Pinpoint the cell where the given text exists, returning its [X, Y] midpoint coordinate. 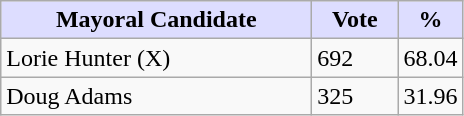
68.04 [430, 58]
325 [355, 96]
Lorie Hunter (X) [156, 58]
Vote [355, 20]
% [430, 20]
31.96 [430, 96]
Doug Adams [156, 96]
Mayoral Candidate [156, 20]
692 [355, 58]
